Pinpoint the cell where the given text exists, returning its (X, Y) midpoint coordinate. 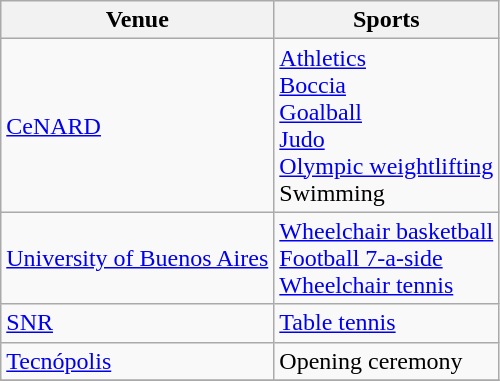
Tecnópolis (138, 361)
Sports (386, 20)
Opening ceremony (386, 361)
University of Buenos Aires (138, 258)
Venue (138, 20)
Table tennis (386, 323)
Wheelchair basketballFootball 7-a-sideWheelchair tennis (386, 258)
SNR (138, 323)
CeNARD (138, 126)
AthleticsBocciaGoalballJudoOlympic weightliftingSwimming (386, 126)
